For the text-containing cell, return its midpoint in [X, Y] coordinate format. 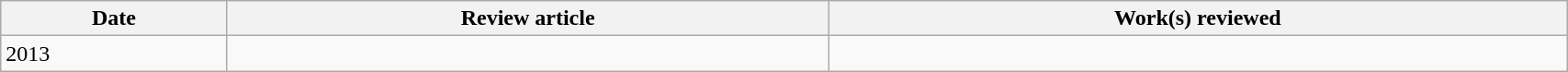
Date [114, 18]
Work(s) reviewed [1198, 18]
2013 [114, 54]
Review article [527, 18]
